Output the (x, y) coordinate of the center of the cell containing the given text.  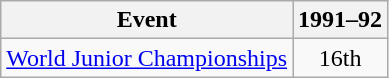
Event (147, 20)
16th (340, 58)
1991–92 (340, 20)
World Junior Championships (147, 58)
